Find where the given text appears and provide that cell's center as [X, Y] coordinate. 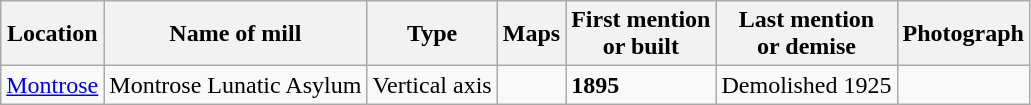
Vertical axis [432, 85]
First mentionor built [641, 34]
Name of mill [236, 34]
Last mention or demise [806, 34]
Location [52, 34]
Maps [531, 34]
Demolished 1925 [806, 85]
Montrose [52, 85]
Type [432, 34]
Photograph [963, 34]
1895 [641, 85]
Montrose Lunatic Asylum [236, 85]
